Identify which cell holds the provided text, then report its (x, y) central coordinate. 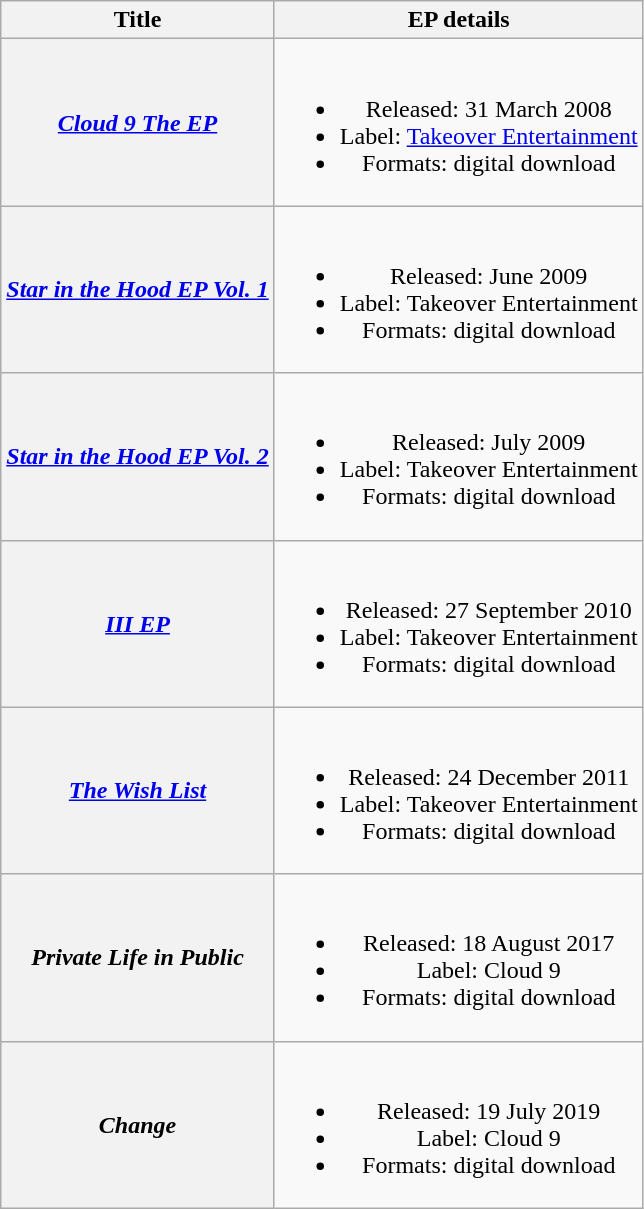
III EP (138, 624)
Released: 18 August 2017Label: Cloud 9Formats: digital download (458, 958)
Cloud 9 The EP (138, 122)
Star in the Hood EP Vol. 2 (138, 456)
Released: 27 September 2010Label: Takeover EntertainmentFormats: digital download (458, 624)
Released: 24 December 2011Label: Takeover EntertainmentFormats: digital download (458, 790)
EP details (458, 20)
The Wish List (138, 790)
Released: June 2009Label: Takeover EntertainmentFormats: digital download (458, 290)
Change (138, 1124)
Star in the Hood EP Vol. 1 (138, 290)
Released: 31 March 2008 Label: Takeover EntertainmentFormats: digital download (458, 122)
Released: July 2009Label: Takeover EntertainmentFormats: digital download (458, 456)
Title (138, 20)
Released: 19 July 2019Label: Cloud 9Formats: digital download (458, 1124)
Private Life in Public (138, 958)
